Identify which cell holds the provided text, then report its [X, Y] central coordinate. 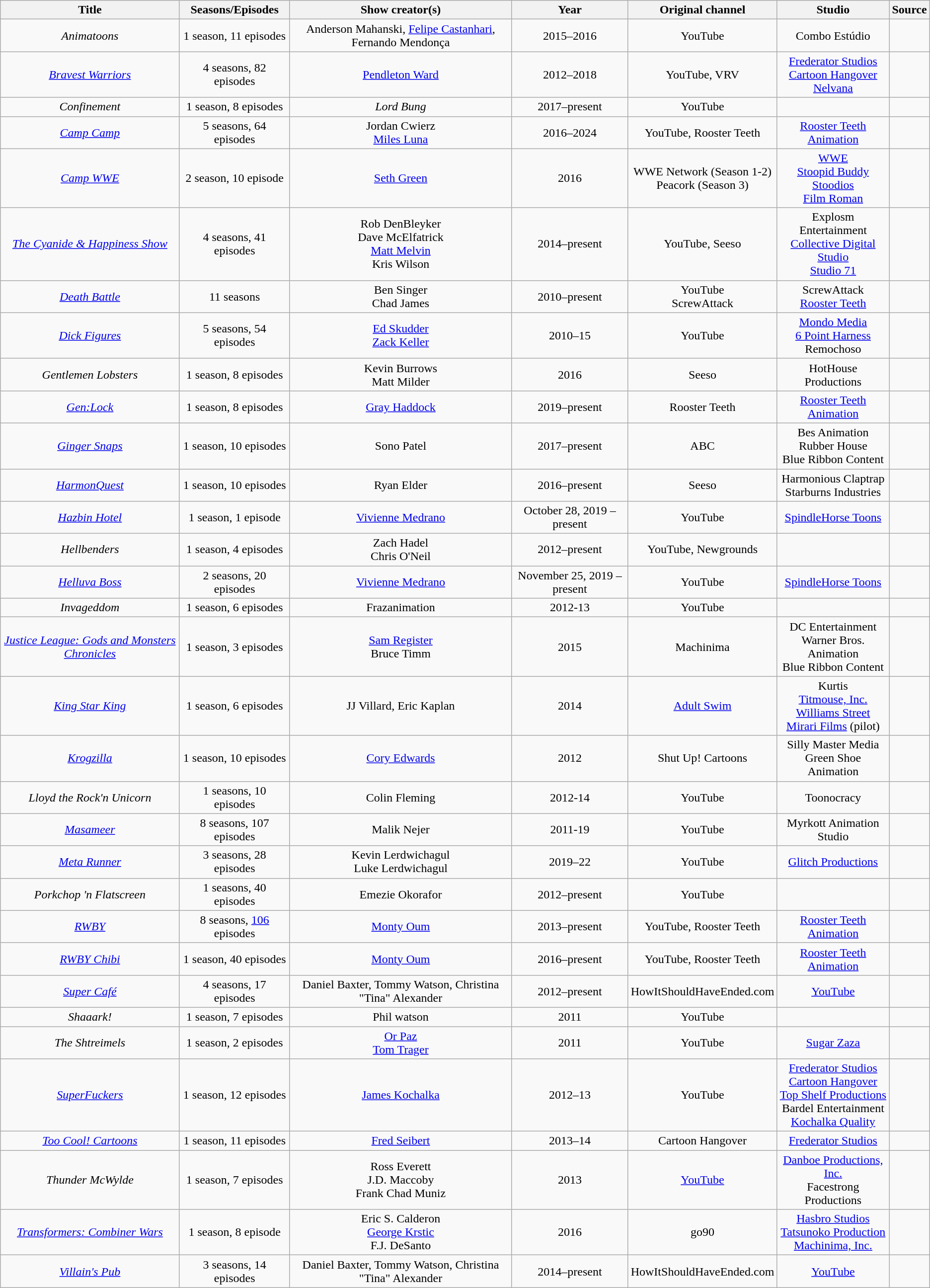
2012-14 [570, 797]
1 season, 2 episodes [234, 1043]
Confinement [90, 107]
1 season, 3 episodes [234, 647]
Gen:Lock [90, 406]
HotHouse Productions [833, 375]
Pendleton Ward [400, 75]
5 seasons, 64 episodes [234, 132]
KurtisTitmouse, Inc.Williams StreetMirari Films (pilot) [833, 706]
2019–22 [570, 862]
James Kochalka [400, 1095]
2014 [570, 706]
Rob DenBleyker Dave McElfatrick Matt Melvin Kris Wilson [400, 244]
2013 [570, 1180]
Hellbenders [90, 550]
Studio [833, 10]
2012–2018 [570, 75]
4 seasons, 41 episodes [234, 244]
Year [570, 10]
Phil watson [400, 1017]
2011-19 [570, 830]
YouTube, Seeso [702, 244]
YouTube, VRV [702, 75]
Sam Register Bruce Timm [400, 647]
1 season, 1 episode [234, 518]
DC EntertainmentWarner Bros. AnimationBlue Ribbon Content [833, 647]
Zach Hadel Chris O'Neil [400, 550]
Fred Seibert [400, 1141]
Emezie Okorafor [400, 894]
The Cyanide & Happiness Show [90, 244]
Masameer [90, 830]
Bes AnimationRubber HouseBlue Ribbon Content [833, 446]
Myrkott Animation Studio [833, 830]
Jordan Cwierz Miles Luna [400, 132]
11 seasons [234, 296]
Death Battle [90, 296]
Ben Singer Chad James [400, 296]
2010–15 [570, 335]
Cory Edwards [400, 758]
Silly Master MediaGreen Shoe Animation [833, 758]
Ross Everett J.D. Maccoby Frank Chad Muniz [400, 1180]
Thunder McWylde [90, 1180]
2015 [570, 647]
Frederator Studios [833, 1141]
Rooster Teeth [702, 406]
Glitch Productions [833, 862]
Meta Runner [90, 862]
November 25, 2019 – present [570, 582]
2013–present [570, 926]
Combo Estúdio [833, 36]
Colin Fleming [400, 797]
Adult Swim [702, 706]
2019–present [570, 406]
Or Paz Tom Trager [400, 1043]
Camp WWE [90, 178]
Cartoon Hangover [702, 1141]
Too Cool! Cartoons [90, 1141]
Lloyd the Rock'n Unicorn [90, 797]
1 season, 8 episode [234, 1232]
Anderson Mahanski, Felipe Castanhari, Fernando Mendonça [400, 36]
Shaaark! [90, 1017]
1 seasons, 10 episodes [234, 797]
Kevin LerdwichagulLuke Lerdwichagul [400, 862]
Hazbin Hotel [90, 518]
3 seasons, 14 episodes [234, 1271]
Eric S. Calderon George Krstic F.J. DeSanto [400, 1232]
YouTube, Newgrounds [702, 550]
1 season, 40 episodes [234, 959]
Source [909, 10]
Frazanimation [400, 608]
King Star King [90, 706]
Kevin BurrowsMatt Milder [400, 375]
Transformers: Combiner Wars [90, 1232]
go90 [702, 1232]
1 season, 12 episodes [234, 1095]
HarmonQuest [90, 485]
ScrewAttack Rooster Teeth [833, 296]
2015–2016 [570, 36]
Show creator(s) [400, 10]
Bravest Warriors [90, 75]
JJ Villard, Eric Kaplan [400, 706]
Invageddom [90, 608]
Lord Bung [400, 107]
Hasbro StudiosTatsunoko ProductionMachinima, Inc. [833, 1232]
Original channel [702, 10]
WWEStoopid Buddy StoodiosFilm Roman [833, 178]
1 seasons, 40 episodes [234, 894]
2012-13 [570, 608]
WWE Network (Season 1-2)Peacork (Season 3) [702, 178]
Dick Figures [90, 335]
YouTube ScrewAttack [702, 296]
5 seasons, 54 episodes [234, 335]
2012–13 [570, 1095]
Porkchop 'n Flatscreen [90, 894]
Seth Green [400, 178]
3 seasons, 28 episodes [234, 862]
Ryan Elder [400, 485]
Super Café [90, 991]
Helluva Boss [90, 582]
Seasons/Episodes [234, 10]
8 seasons, 107 episodes [234, 830]
Explosm EntertainmentCollective Digital StudioStudio 71 [833, 244]
The Shtreimels [90, 1043]
1 season, 4 episodes [234, 550]
Title [90, 10]
2 season, 10 episode [234, 178]
Ginger Snaps [90, 446]
Krogzilla [90, 758]
ABC [702, 446]
Justice League: Gods and Monsters Chronicles [90, 647]
Villain's Pub [90, 1271]
Machinima [702, 647]
Frederator StudiosCartoon HangoverNelvana [833, 75]
RWBY Chibi [90, 959]
Harmonious ClaptrapStarburns Industries [833, 485]
Sono Patel [400, 446]
Toonocracy [833, 797]
Danboe Productions, Inc.Facestrong Productions [833, 1180]
Malik Nejer [400, 830]
RWBY [90, 926]
2010–present [570, 296]
2 seasons, 20 episodes [234, 582]
Mondo Media6 Point HarnessRemochoso [833, 335]
Gentlemen Lobsters [90, 375]
Frederator StudiosCartoon HangoverTop Shelf ProductionsBardel EntertainmentKochalka Quality [833, 1095]
2016–2024 [570, 132]
Gray Haddock [400, 406]
Ed Skudder Zack Keller [400, 335]
SuperFuckers [90, 1095]
October 28, 2019 – present [570, 518]
Camp Camp [90, 132]
Animatoons [90, 36]
2012 [570, 758]
8 seasons, 106 episodes [234, 926]
2013–14 [570, 1141]
4 seasons, 17 episodes [234, 991]
4 seasons, 82 episodes [234, 75]
Shut Up! Cartoons [702, 758]
Sugar Zaza [833, 1043]
